For the text-containing cell, return its midpoint in (X, Y) coordinate format. 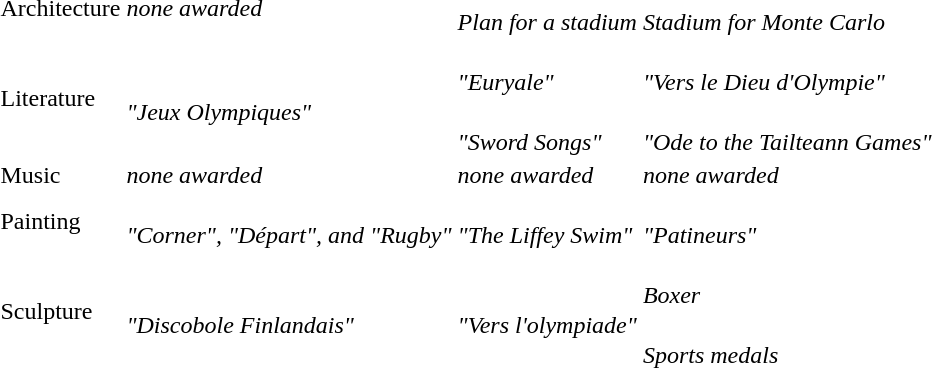
"Euryale" (547, 68)
"Sword Songs" (547, 128)
"Jeux Olympiques" (289, 98)
"Corner", "Départ", and "Rugby" (289, 222)
"The Liffey Swim" (547, 222)
